Search for the cell housing the specified text and yield its [X, Y] center coordinate. 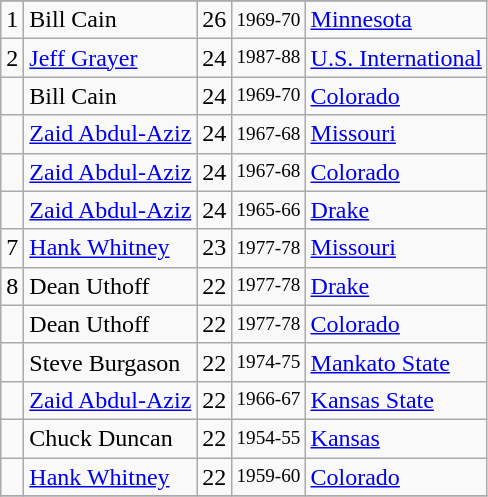
23 [214, 248]
Minnesota [396, 20]
Jeff Grayer [110, 58]
Kansas State [396, 400]
26 [214, 20]
7 [12, 248]
Mankato State [396, 362]
1965-66 [268, 210]
Kansas [396, 438]
1974-75 [268, 362]
1 [12, 20]
Steve Burgason [110, 362]
1987-88 [268, 58]
1966-67 [268, 400]
1954-55 [268, 438]
1959-60 [268, 477]
U.S. International [396, 58]
2 [12, 58]
Chuck Duncan [110, 438]
8 [12, 286]
